Detect which cell encompasses the target text, then output its [x, y] center coordinate. 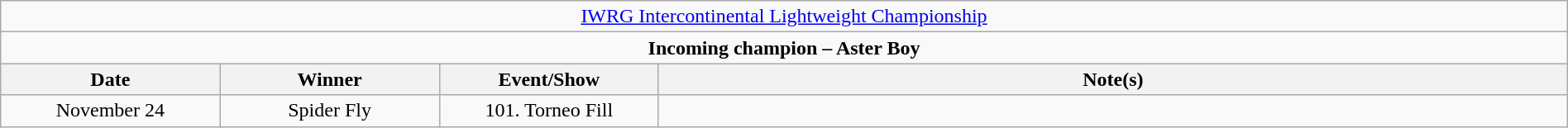
Winner [329, 79]
101. Torneo Fill [549, 111]
November 24 [111, 111]
Incoming champion – Aster Boy [784, 48]
Note(s) [1113, 79]
Date [111, 79]
IWRG Intercontinental Lightweight Championship [784, 17]
Spider Fly [329, 111]
Event/Show [549, 79]
